For the text-containing cell, return its midpoint in [X, Y] coordinate format. 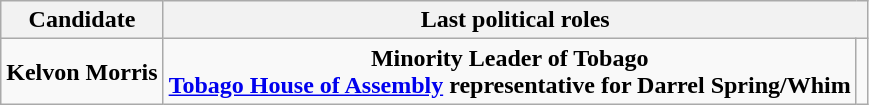
Candidate [82, 20]
Last political roles [515, 20]
Kelvon Morris [82, 72]
Minority Leader of Tobago Tobago House of Assembly representative for Darrel Spring/Whim [510, 72]
